Detect which cell encompasses the target text, then output its (X, Y) center coordinate. 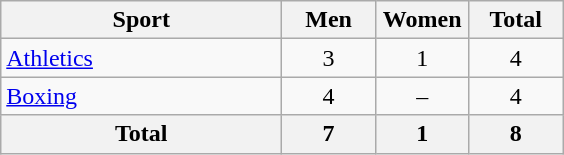
3 (329, 58)
Sport (142, 20)
7 (329, 134)
Boxing (142, 96)
Athletics (142, 58)
– (422, 96)
Women (422, 20)
8 (516, 134)
Men (329, 20)
